For the text-containing cell, return its midpoint in (X, Y) coordinate format. 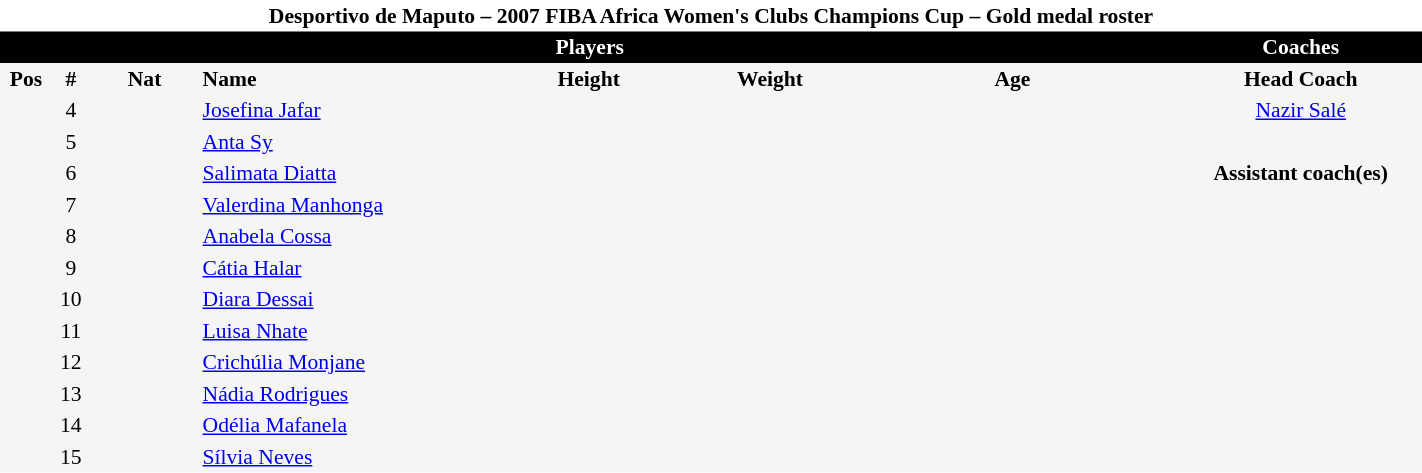
Anta Sy (342, 142)
Nazir Salé (1300, 110)
9 (70, 268)
6 (70, 174)
Assistant coach(es) (1300, 174)
Pos (26, 79)
15 (70, 457)
Age (1012, 79)
11 (70, 331)
Crichúlia Monjane (342, 362)
Cátia Halar (342, 268)
7 (70, 205)
Odélia Mafanela (342, 426)
Weight (770, 79)
8 (70, 236)
Sílvia Neves (342, 457)
13 (70, 394)
Valerdina Manhonga (342, 205)
Nat (145, 79)
14 (70, 426)
4 (70, 110)
10 (70, 300)
Players (590, 48)
Desportivo de Maputo – 2007 FIBA Africa Women's Clubs Champions Cup – Gold medal roster (711, 16)
Salimata Diatta (342, 174)
# (70, 79)
Anabela Cossa (342, 236)
Luisa Nhate (342, 331)
12 (70, 362)
Nádia Rodrigues (342, 394)
Josefina Jafar (342, 110)
Name (342, 79)
Coaches (1300, 48)
Head Coach (1300, 79)
Height (589, 79)
Diara Dessai (342, 300)
5 (70, 142)
